Search for the cell housing the specified text and yield its [x, y] center coordinate. 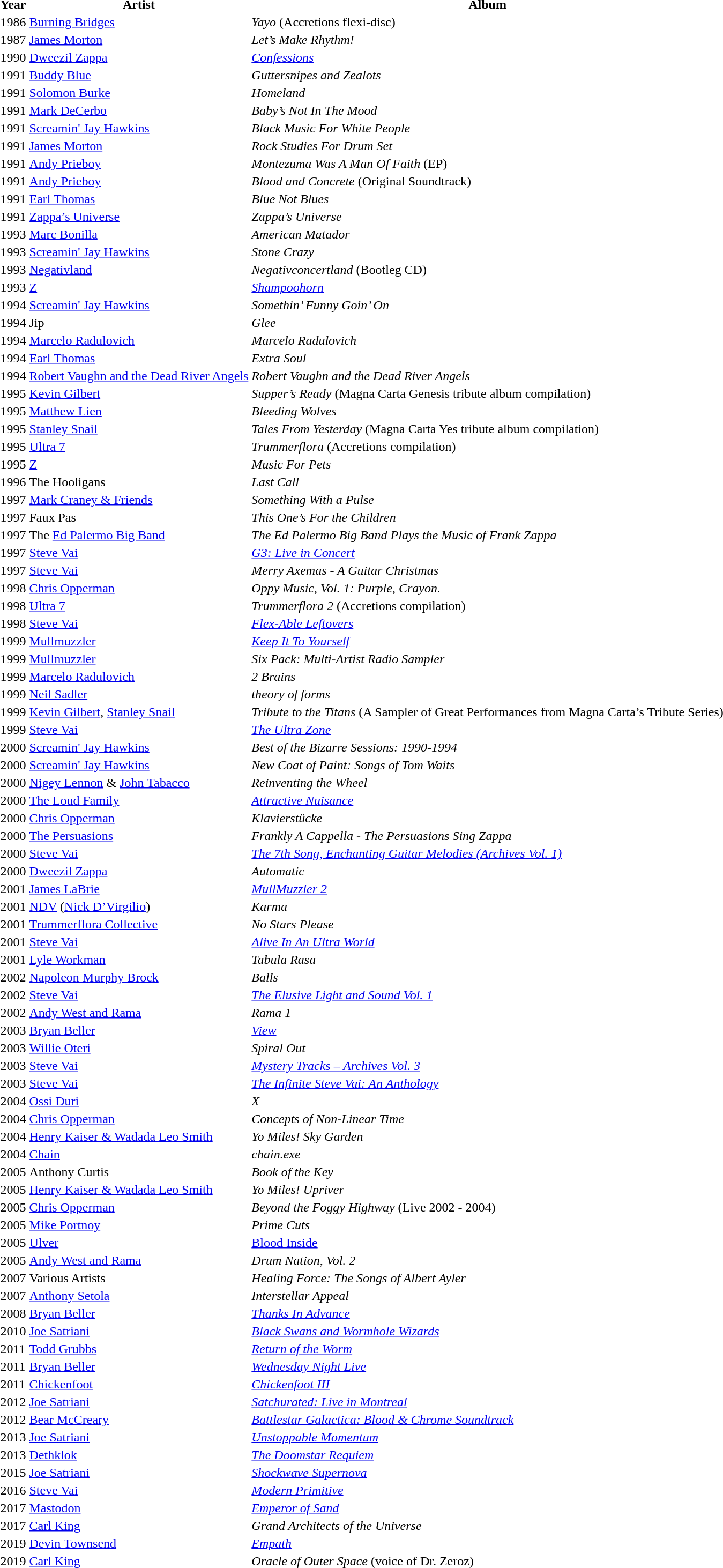
Mike Portnoy [139, 1225]
Negativland [139, 270]
Ossi Duri [139, 1101]
Robert Vaughn and the Dead River Angels [139, 376]
Carl King [139, 1526]
Chain [139, 1154]
Mastodon [139, 1508]
Faux Pas [139, 517]
Burning Bridges [139, 22]
The Ed Palermo Big Band [139, 535]
Todd Grubbs [139, 1349]
Lyle Workman [139, 960]
Mark DeCerbo [139, 110]
Kevin Gilbert [139, 393]
NDV (Nick D’Virgilio) [139, 906]
Ulver [139, 1243]
Neil Sadler [139, 694]
Willie Oteri [139, 1048]
Nigey Lennon & John Tabacco [139, 783]
Marc Bonilla [139, 234]
Anthony Setola [139, 1296]
James LaBrie [139, 889]
Chickenfoot [139, 1384]
Devin Townsend [139, 1543]
Anthony Curtis [139, 1172]
Zappa’s Universe [139, 217]
The Loud Family [139, 800]
Kevin Gilbert, Stanley Snail [139, 712]
Jip [139, 323]
The Hooligans [139, 482]
Napoleon Murphy Brock [139, 977]
Dethklok [139, 1455]
Various Artists [139, 1278]
Solomon Burke [139, 93]
Matthew Lien [139, 411]
Buddy Blue [139, 75]
Trummerflora Collective [139, 924]
Stanley Snail [139, 429]
Bear McCreary [139, 1420]
Mark Craney & Friends [139, 500]
The Persuasions [139, 836]
